Determine the (X, Y) coordinate at the center of the cell enclosing the given text.  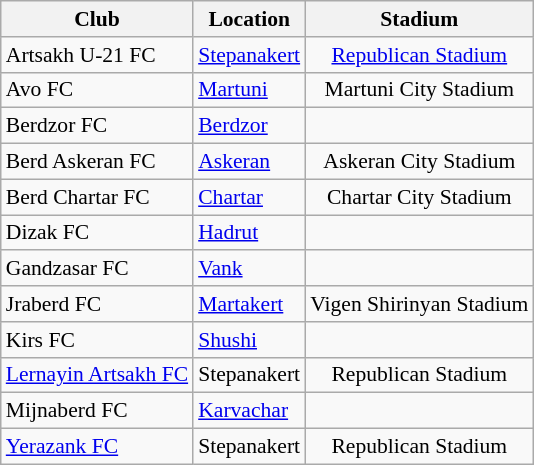
Dizak FC (97, 233)
Berdzor FC (97, 126)
Hadrut (249, 233)
Karvachar (249, 411)
Martuni (249, 90)
Chartar (249, 197)
Vigen Shirinyan Stadium (419, 304)
Lernayin Artsakh FC (97, 375)
Avo FC (97, 90)
Berd Chartar FC (97, 197)
Askeran (249, 162)
Shushi (249, 340)
Stadium (419, 19)
Berdzor (249, 126)
Location (249, 19)
Yerazank FC (97, 447)
Jraberd FC (97, 304)
Martakert (249, 304)
Chartar City Stadium (419, 197)
Askeran City Stadium (419, 162)
Berd Askeran FC (97, 162)
Kirs FC (97, 340)
Mijnaberd FC (97, 411)
Martuni City Stadium (419, 90)
Artsakh U-21 FC (97, 55)
Gandzasar FC (97, 269)
Club (97, 19)
Vank (249, 269)
